Output the [X, Y] coordinate of the center of the cell containing the given text.  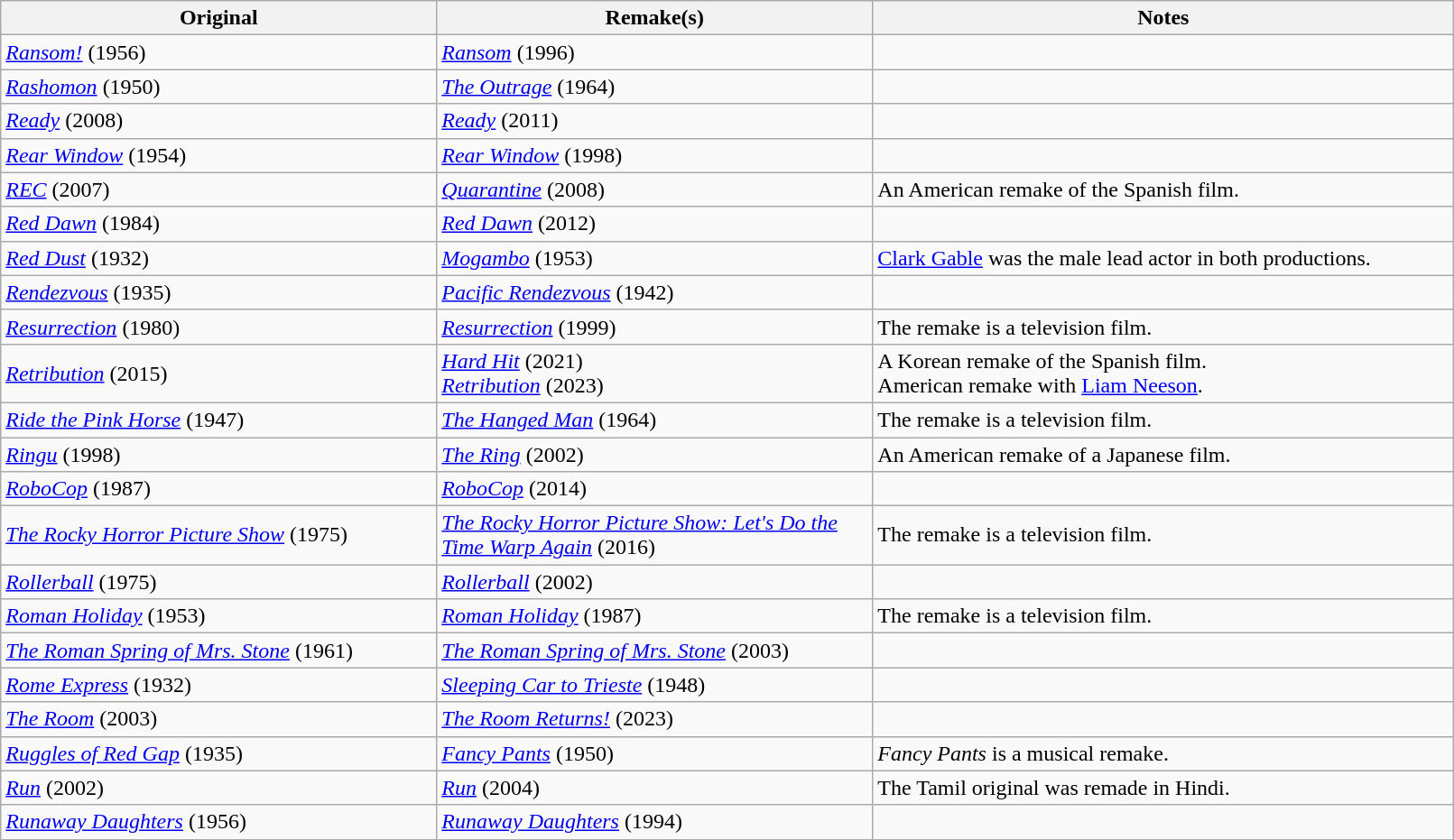
RoboCop (2014) [655, 489]
Red Dawn (2012) [655, 224]
Clark Gable was the male lead actor in both productions. [1163, 258]
The Hanged Man (1964) [655, 420]
Red Dawn (1984) [218, 224]
The Ring (2002) [655, 454]
Rendezvous (1935) [218, 292]
Rollerball (2002) [655, 582]
Sleeping Car to Trieste (1948) [655, 685]
Roman Holiday (1987) [655, 616]
An American remake of a Japanese film. [1163, 454]
REC (2007) [218, 189]
The Roman Spring of Mrs. Stone (1961) [218, 651]
Ride the Pink Horse (1947) [218, 420]
Ransom! (1956) [218, 52]
Runaway Daughters (1956) [218, 822]
Resurrection (1999) [655, 327]
Original [218, 18]
RoboCop (1987) [218, 489]
Remake(s) [655, 18]
A Korean remake of the Spanish film. American remake with Liam Neeson. [1163, 374]
The Outrage (1964) [655, 87]
Resurrection (1980) [218, 327]
Fancy Pants (1950) [655, 753]
Ready (2011) [655, 121]
An American remake of the Spanish film. [1163, 189]
The Tamil original was remade in Hindi. [1163, 788]
Notes [1163, 18]
Fancy Pants is a musical remake. [1163, 753]
Pacific Rendezvous (1942) [655, 292]
Quarantine (2008) [655, 189]
The Rocky Horror Picture Show (1975) [218, 536]
Rome Express (1932) [218, 685]
The Rocky Horror Picture Show: Let's Do the Time Warp Again (2016) [655, 536]
The Roman Spring of Mrs. Stone (2003) [655, 651]
Red Dust (1932) [218, 258]
Rear Window (1954) [218, 155]
Ransom (1996) [655, 52]
Run (2002) [218, 788]
Roman Holiday (1953) [218, 616]
Runaway Daughters (1994) [655, 822]
Ringu (1998) [218, 454]
Rashomon (1950) [218, 87]
Hard Hit (2021) Retribution (2023) [655, 374]
Rollerball (1975) [218, 582]
Ruggles of Red Gap (1935) [218, 753]
Run (2004) [655, 788]
Ready (2008) [218, 121]
Rear Window (1998) [655, 155]
The Room (2003) [218, 719]
Mogambo (1953) [655, 258]
The Room Returns! (2023) [655, 719]
Retribution (2015) [218, 374]
